Return (X, Y) of the center of cell containing provided text 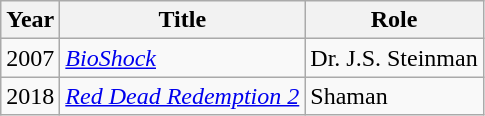
2007 (30, 58)
Role (394, 20)
Year (30, 20)
2018 (30, 96)
Red Dead Redemption 2 (182, 96)
Shaman (394, 96)
Dr. J.S. Steinman (394, 58)
BioShock (182, 58)
Title (182, 20)
